Output the (X, Y) coordinate of the center of the cell containing the given text.  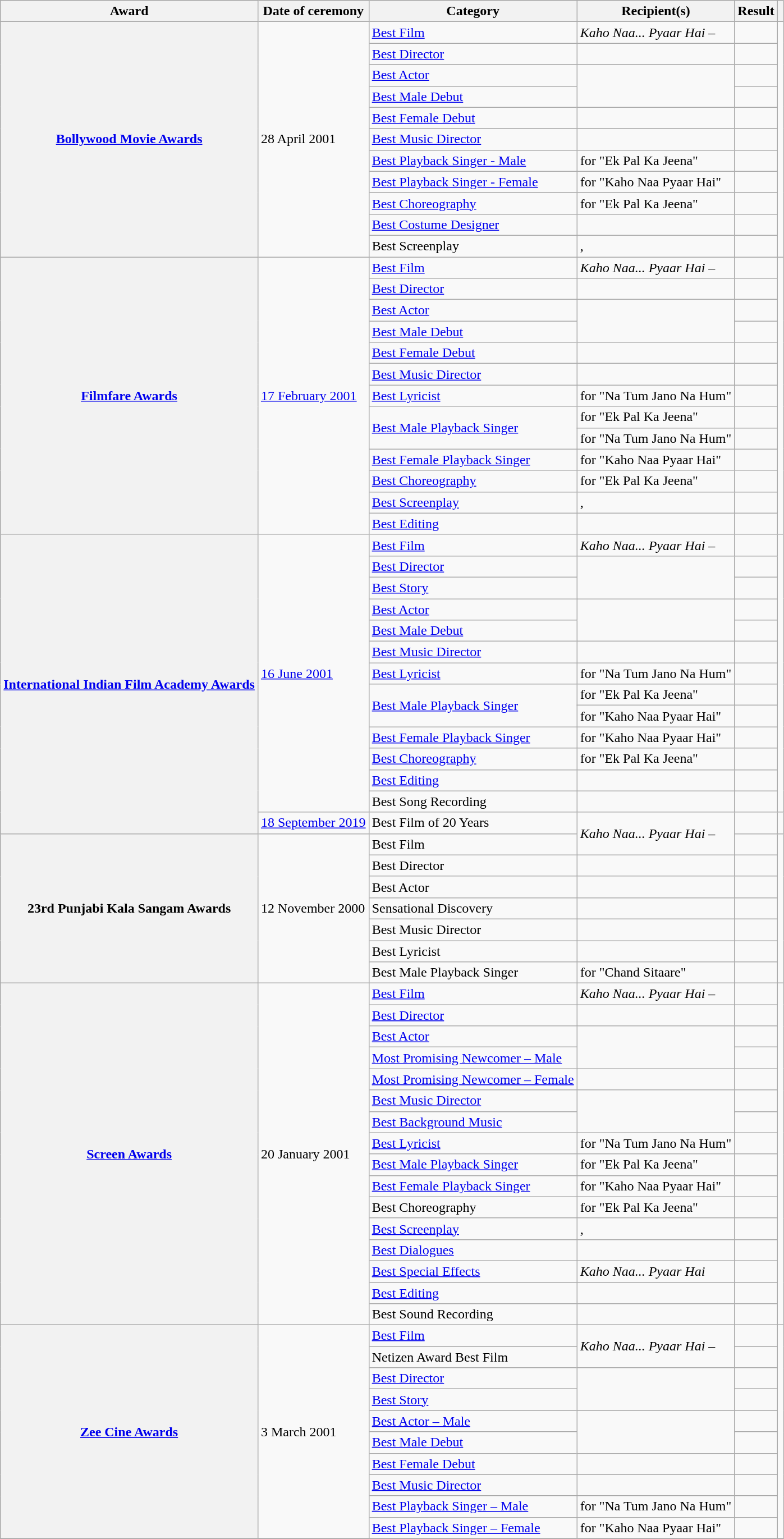
Date of ceremony (313, 11)
Kaho Naa... Pyaar Hai (655, 1271)
Best Song Recording (473, 801)
3 March 2001 (313, 1432)
Best Playback Singer - Male (473, 161)
12 November 2000 (313, 908)
28 April 2001 (313, 139)
Bollywood Movie Awards (129, 139)
Filmfare Awards (129, 396)
23rd Punjabi Kala Sangam Awards (129, 908)
Best Playback Singer - Female (473, 182)
Best Costume Designer (473, 225)
International Indian Film Academy Awards (129, 684)
Netizen Award Best Film (473, 1357)
17 February 2001 (313, 396)
Most Promising Newcomer – Male (473, 1058)
Best Sound Recording (473, 1314)
Best Playback Singer – Female (473, 1528)
Best Background Music (473, 1122)
Recipient(s) (655, 11)
Best Dialogues (473, 1250)
16 June 2001 (313, 674)
Most Promising Newcomer – Female (473, 1079)
Screen Awards (129, 1154)
20 January 2001 (313, 1154)
Best Film of 20 Years (473, 823)
Best Special Effects (473, 1271)
18 September 2019 (313, 823)
Best Playback Singer – Male (473, 1506)
Zee Cine Awards (129, 1432)
Best Actor – Male (473, 1421)
for "Chand Sitaare" (655, 973)
Result (756, 11)
Award (129, 11)
Category (473, 11)
Sensational Discovery (473, 908)
